Locate the cell with the specified text and output its (X, Y) center coordinate. 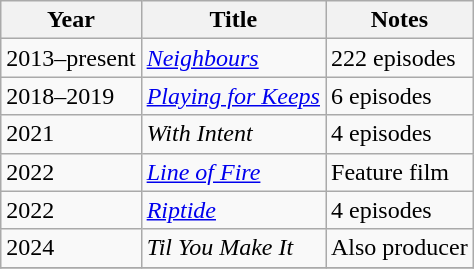
Also producer (400, 248)
2024 (71, 248)
Line of Fire (233, 172)
Notes (400, 20)
222 episodes (400, 58)
Riptide (233, 210)
Playing for Keeps (233, 96)
Title (233, 20)
With Intent (233, 134)
2018–2019 (71, 96)
Til You Make It (233, 248)
Feature film (400, 172)
6 episodes (400, 96)
2021 (71, 134)
2013–present (71, 58)
Neighbours (233, 58)
Year (71, 20)
